Find where the given text appears and provide that cell's center as (x, y) coordinate. 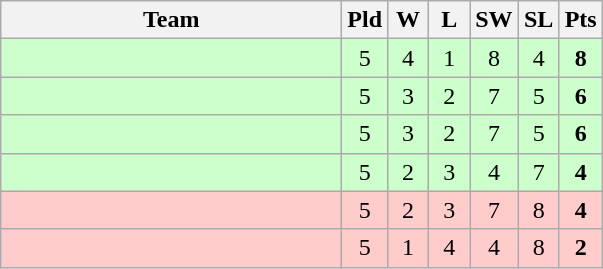
SW (494, 20)
SL (538, 20)
Pts (580, 20)
W (408, 20)
L (450, 20)
Team (172, 20)
Pld (365, 20)
